Search for the cell housing the specified text and yield its (x, y) center coordinate. 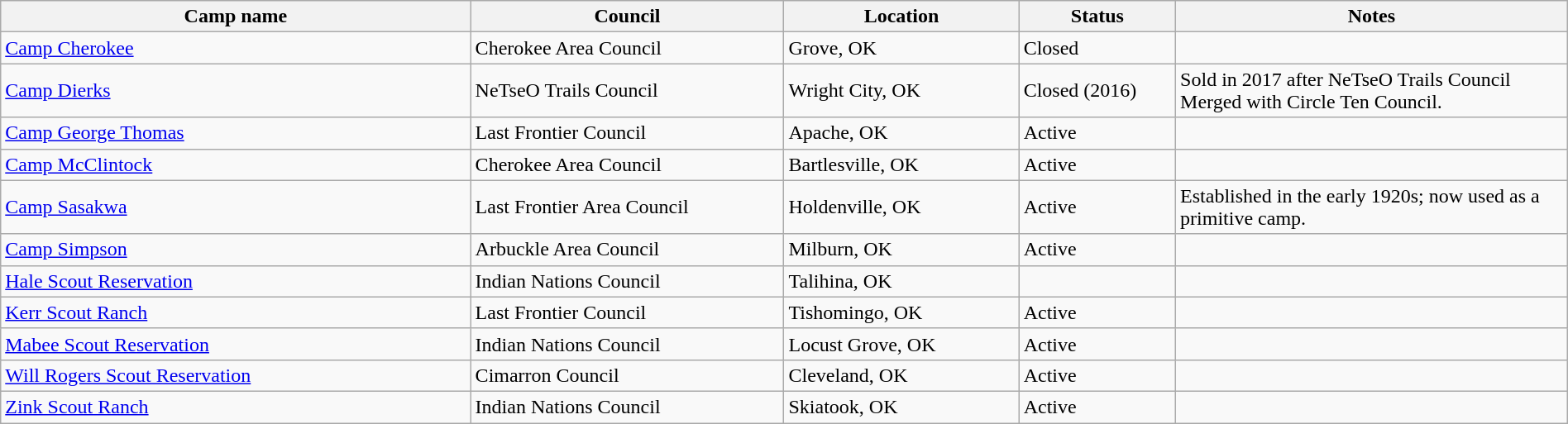
Council (627, 17)
Closed (1097, 48)
Mabee Scout Reservation (236, 344)
Apache, OK (901, 133)
Camp McClintock (236, 164)
Notes (1372, 17)
Camp name (236, 17)
Grove, OK (901, 48)
Cimarron Council (627, 375)
Camp Dierks (236, 91)
Camp Simpson (236, 250)
Camp George Thomas (236, 133)
Tishomingo, OK (901, 312)
Last Frontier Area Council (627, 207)
Arbuckle Area Council (627, 250)
Talihina, OK (901, 281)
Cleveland, OK (901, 375)
Location (901, 17)
Status (1097, 17)
Milburn, OK (901, 250)
Wright City, OK (901, 91)
Holdenville, OK (901, 207)
Bartlesville, OK (901, 164)
Hale Scout Reservation (236, 281)
Camp Cherokee (236, 48)
Zink Scout Ranch (236, 407)
Skiatook, OK (901, 407)
Kerr Scout Ranch (236, 312)
Established in the early 1920s; now used as a primitive camp. (1372, 207)
Locust Grove, OK (901, 344)
Sold in 2017 after NeTseO Trails Council Merged with Circle Ten Council. (1372, 91)
NeTseO Trails Council (627, 91)
Will Rogers Scout Reservation (236, 375)
Closed (2016) (1097, 91)
Camp Sasakwa (236, 207)
